Extract the (X, Y) coordinate from the center of the cell holding the provided text.  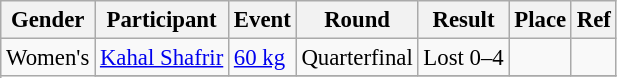
Kahal Shafrir (162, 58)
Ref (594, 20)
Place (540, 20)
Round (357, 20)
Event (263, 20)
Lost 0–4 (464, 58)
Result (464, 20)
60 kg (263, 58)
Women's (48, 58)
Quarterfinal (357, 58)
Gender (48, 20)
Participant (162, 20)
